Determine the [X, Y] coordinate at the center of the cell enclosing the given text.  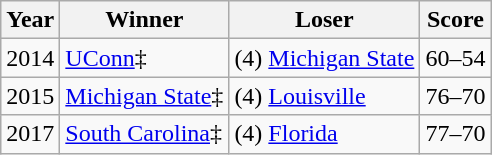
(4) Florida [324, 134]
2014 [30, 58]
60–54 [456, 58]
2017 [30, 134]
Year [30, 20]
Loser [324, 20]
Michigan State‡ [144, 96]
Winner [144, 20]
(4) Louisville [324, 96]
UConn‡ [144, 58]
77–70 [456, 134]
(4) Michigan State [324, 58]
2015 [30, 96]
Score [456, 20]
South Carolina‡ [144, 134]
76–70 [456, 96]
